Find where the given text appears and provide that cell's center as (X, Y) coordinate. 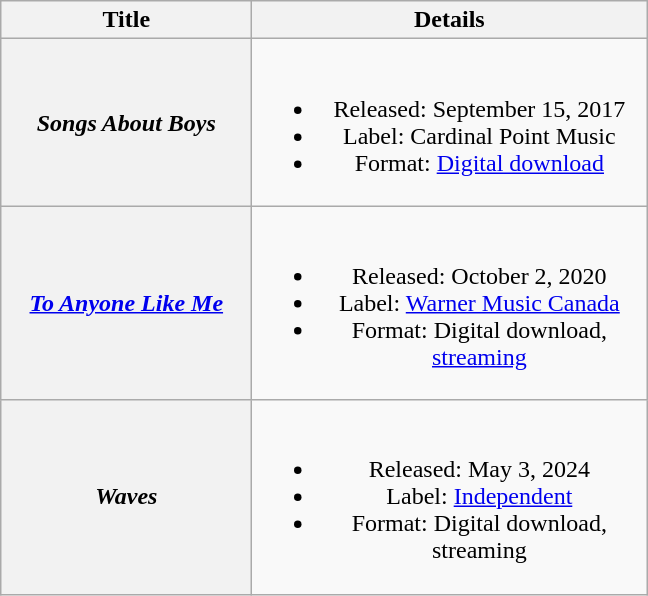
Title (126, 20)
Songs About Boys (126, 122)
To Anyone Like Me (126, 303)
Waves (126, 497)
Details (450, 20)
Released: September 15, 2017Label: Cardinal Point MusicFormat: Digital download (450, 122)
Released: May 3, 2024Label: IndependentFormat: Digital download, streaming (450, 497)
Released: October 2, 2020Label: Warner Music CanadaFormat: Digital download, streaming (450, 303)
